Return the [x, y] coordinate for the center point of the cell that contains the specified text.  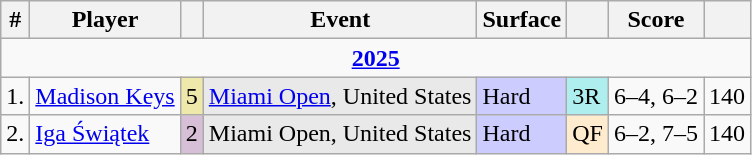
QF [588, 134]
# [16, 20]
2. [16, 134]
Player [105, 20]
Surface [522, 20]
Iga Świątek [105, 134]
Event [340, 20]
2 [192, 134]
2025 [376, 58]
5 [192, 96]
6–4, 6–2 [656, 96]
Madison Keys [105, 96]
6–2, 7–5 [656, 134]
1. [16, 96]
3R [588, 96]
Score [656, 20]
